Return [X, Y] of the center of cell containing provided text 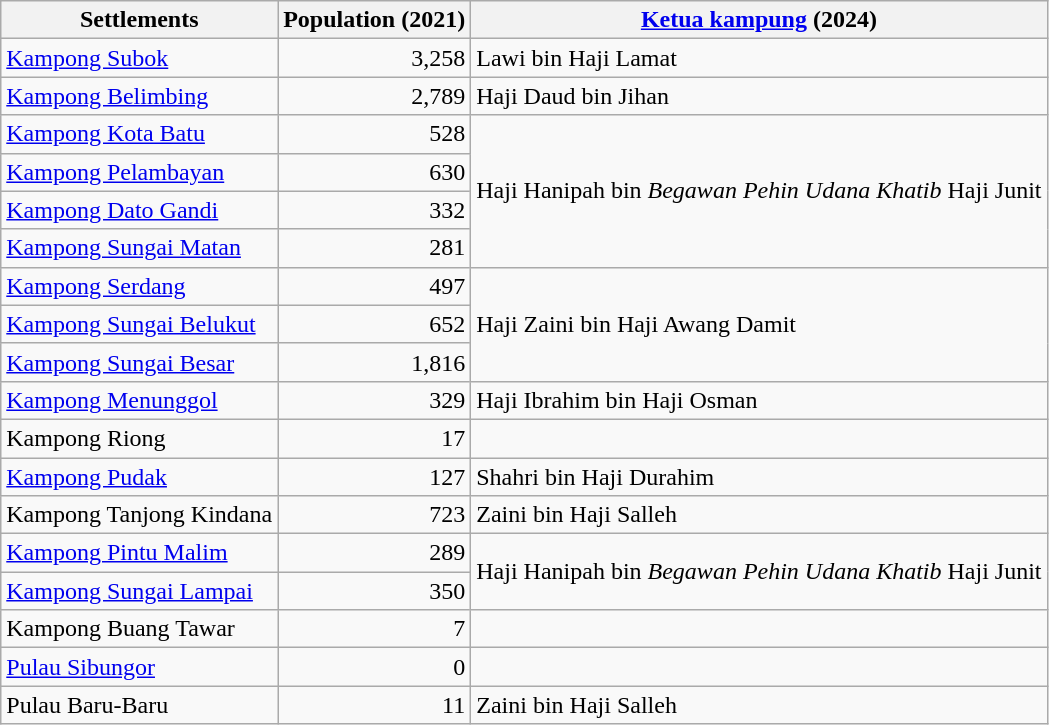
1,816 [374, 362]
Kampong Buang Tawar [140, 629]
289 [374, 553]
723 [374, 515]
350 [374, 591]
Kampong Serdang [140, 286]
Kampong Menunggol [140, 400]
Kampong Pudak [140, 477]
281 [374, 248]
Kampong Sungai Matan [140, 248]
Kampong Belimbing [140, 96]
332 [374, 210]
17 [374, 438]
329 [374, 400]
Ketua kampung (2024) [759, 20]
Kampong Dato Gandi [140, 210]
7 [374, 629]
Shahri bin Haji Durahim [759, 477]
Kampong Pintu Malim [140, 553]
Kampong Tanjong Kindana [140, 515]
Lawi bin Haji Lamat [759, 58]
11 [374, 705]
630 [374, 172]
Haji Daud bin Jihan [759, 96]
Pulau Sibungor [140, 667]
528 [374, 134]
Kampong Subok [140, 58]
Haji Zaini bin Haji Awang Damit [759, 324]
652 [374, 324]
Kampong Pelambayan [140, 172]
0 [374, 667]
3,258 [374, 58]
Kampong Riong [140, 438]
Population (2021) [374, 20]
Pulau Baru-Baru [140, 705]
2,789 [374, 96]
Haji Ibrahim bin Haji Osman [759, 400]
Kampong Sungai Besar [140, 362]
Settlements [140, 20]
127 [374, 477]
497 [374, 286]
Kampong Sungai Belukut [140, 324]
Kampong Sungai Lampai [140, 591]
Kampong Kota Batu [140, 134]
